Scan for the cell matching the given text and deliver its (X, Y) coordinate at center. 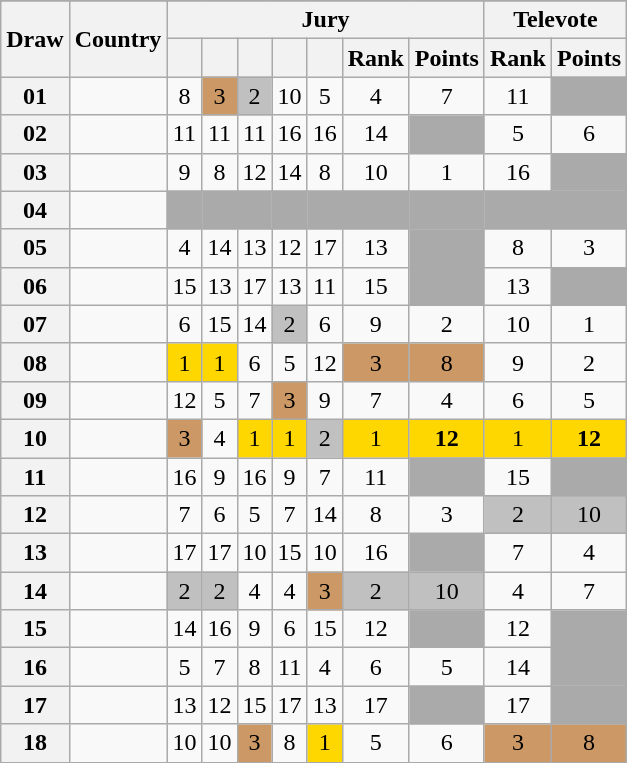
Country (118, 39)
04 (35, 210)
06 (35, 286)
Televote (555, 20)
03 (35, 172)
01 (35, 96)
18 (35, 743)
08 (35, 362)
02 (35, 134)
Jury (326, 20)
Draw (35, 39)
09 (35, 400)
07 (35, 324)
05 (35, 248)
